Identify which cell holds the provided text, then report its (X, Y) central coordinate. 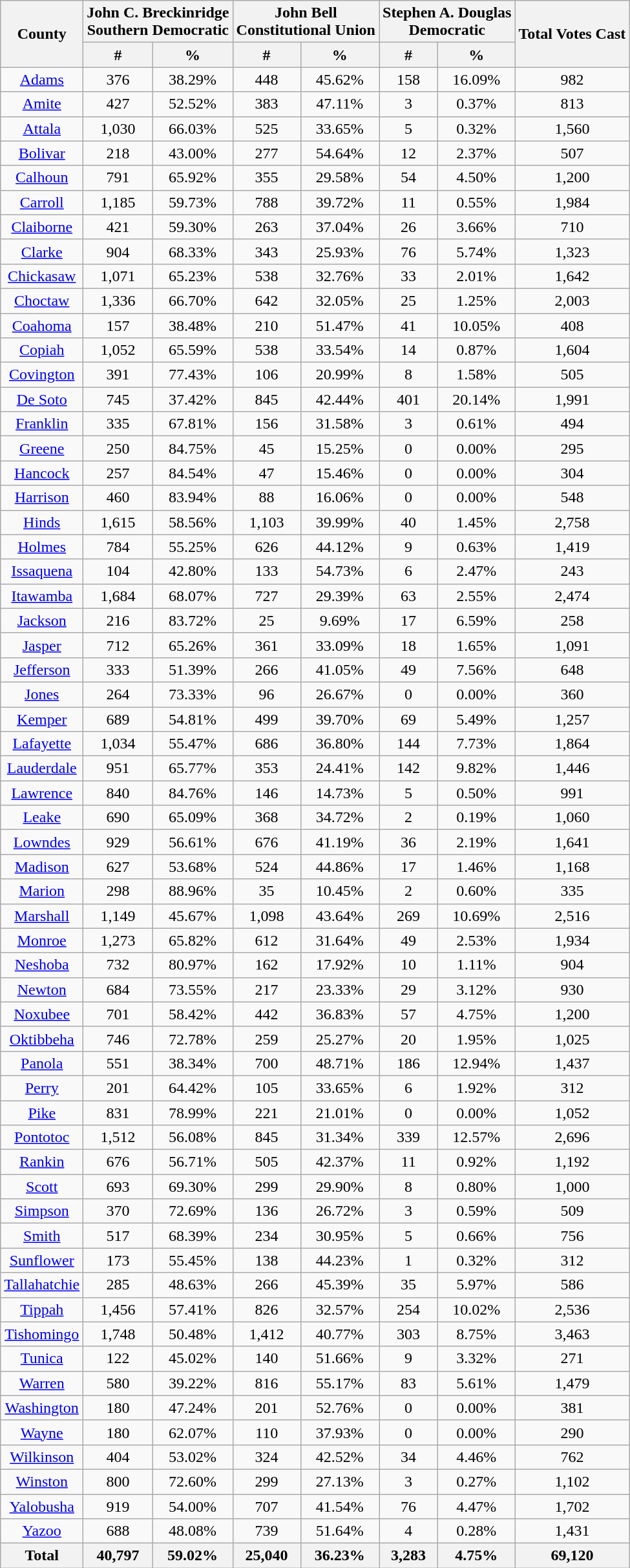
162 (266, 965)
991 (572, 793)
0.55% (477, 202)
53.68% (193, 867)
Carroll (42, 202)
38.29% (193, 79)
72.69% (193, 1211)
17.92% (340, 965)
442 (266, 1014)
69.30% (193, 1187)
Newton (42, 990)
68.39% (193, 1236)
31.64% (340, 940)
29.39% (340, 596)
Oktibbeha (42, 1039)
Scott (42, 1187)
499 (266, 719)
2,536 (572, 1309)
355 (266, 178)
Total Votes Cast (572, 34)
1.65% (477, 645)
700 (266, 1063)
Warren (42, 1383)
59.73% (193, 202)
26.67% (340, 694)
0.28% (477, 1531)
55.45% (193, 1260)
66.70% (193, 301)
690 (118, 818)
Issaquena (42, 571)
51.66% (340, 1359)
Lauderdale (42, 768)
51.47% (340, 325)
Holmes (42, 547)
45.67% (193, 916)
0.66% (477, 1236)
69,120 (572, 1556)
5.49% (477, 719)
65.26% (193, 645)
40 (408, 522)
58.42% (193, 1014)
64.42% (193, 1088)
3.66% (477, 227)
0.59% (477, 1211)
Calhoun (42, 178)
58.56% (193, 522)
15.46% (340, 473)
5.74% (477, 251)
Jasper (42, 645)
0.87% (477, 350)
83 (408, 1383)
277 (266, 153)
684 (118, 990)
78.99% (193, 1112)
25.93% (340, 251)
1 (408, 1260)
Yazoo (42, 1531)
55.25% (193, 547)
746 (118, 1039)
217 (266, 990)
Claiborne (42, 227)
57.41% (193, 1309)
1,446 (572, 768)
50.48% (193, 1334)
269 (408, 916)
1,192 (572, 1162)
42.80% (193, 571)
10 (408, 965)
37.42% (193, 399)
712 (118, 645)
39.99% (340, 522)
45 (266, 449)
360 (572, 694)
254 (408, 1309)
5.61% (477, 1383)
Monroe (42, 940)
32.05% (340, 301)
1,098 (266, 916)
173 (118, 1260)
23.33% (340, 990)
376 (118, 79)
104 (118, 571)
Covington (42, 375)
2,696 (572, 1138)
140 (266, 1359)
Sunflower (42, 1260)
7.56% (477, 670)
16.09% (477, 79)
8.75% (477, 1334)
42.44% (340, 399)
2.53% (477, 940)
144 (408, 744)
44.86% (340, 867)
517 (118, 1236)
66.03% (193, 129)
1,273 (118, 940)
156 (266, 424)
Yalobusha (42, 1507)
65.23% (193, 276)
51.64% (340, 1531)
271 (572, 1359)
1,864 (572, 744)
105 (266, 1088)
1,604 (572, 350)
51.39% (193, 670)
186 (408, 1063)
813 (572, 104)
Bolivar (42, 153)
353 (266, 768)
56.71% (193, 1162)
52.52% (193, 104)
Amite (42, 104)
54 (408, 178)
982 (572, 79)
427 (118, 104)
929 (118, 842)
3,283 (408, 1556)
Tunica (42, 1359)
509 (572, 1211)
791 (118, 178)
0.60% (477, 891)
1,684 (118, 596)
4.47% (477, 1507)
158 (408, 79)
Marion (42, 891)
10.02% (477, 1309)
745 (118, 399)
De Soto (42, 399)
1,437 (572, 1063)
693 (118, 1187)
Pike (42, 1112)
39.70% (340, 719)
29.58% (340, 178)
Chickasaw (42, 276)
7.73% (477, 744)
133 (266, 571)
1.46% (477, 867)
55.17% (340, 1383)
2.37% (477, 153)
Stephen A. DouglasDemocratic (446, 22)
1.95% (477, 1039)
626 (266, 547)
34 (408, 1457)
Attala (42, 129)
12.57% (477, 1138)
1,060 (572, 818)
31.34% (340, 1138)
40.77% (340, 1334)
460 (118, 498)
33.54% (340, 350)
39.72% (340, 202)
0.50% (477, 793)
686 (266, 744)
88.96% (193, 891)
54.81% (193, 719)
612 (266, 940)
295 (572, 449)
2,516 (572, 916)
44.23% (340, 1260)
62.07% (193, 1432)
732 (118, 965)
142 (408, 768)
9.69% (340, 620)
816 (266, 1383)
84.54% (193, 473)
Total (42, 1556)
Jones (42, 694)
343 (266, 251)
1,991 (572, 399)
Franklin (42, 424)
10.69% (477, 916)
138 (266, 1260)
18 (408, 645)
Adams (42, 79)
69 (408, 719)
627 (118, 867)
Jefferson (42, 670)
26 (408, 227)
Tallahatchie (42, 1285)
Simpson (42, 1211)
30.95% (340, 1236)
41.05% (340, 670)
38.48% (193, 325)
707 (266, 1507)
56.61% (193, 842)
84.75% (193, 449)
290 (572, 1432)
Lawrence (42, 793)
1,512 (118, 1138)
122 (118, 1359)
48.08% (193, 1531)
72.60% (193, 1481)
63 (408, 596)
146 (266, 793)
Pontotoc (42, 1138)
243 (572, 571)
0.92% (477, 1162)
29.90% (340, 1187)
37.93% (340, 1432)
24.41% (340, 768)
Jackson (42, 620)
Choctaw (42, 301)
1,748 (118, 1334)
59.02% (193, 1556)
1,149 (118, 916)
1,102 (572, 1481)
43.00% (193, 153)
20.14% (477, 399)
756 (572, 1236)
3.12% (477, 990)
54.64% (340, 153)
65.09% (193, 818)
710 (572, 227)
368 (266, 818)
404 (118, 1457)
210 (266, 325)
33 (408, 276)
Washington (42, 1408)
10.05% (477, 325)
157 (118, 325)
2.47% (477, 571)
84.76% (193, 793)
20 (408, 1039)
383 (266, 104)
2.55% (477, 596)
29 (408, 990)
43.64% (340, 916)
0.63% (477, 547)
36.80% (340, 744)
4 (408, 1531)
339 (408, 1138)
44.12% (340, 547)
Noxubee (42, 1014)
0.19% (477, 818)
586 (572, 1285)
1.45% (477, 522)
Itawamba (42, 596)
41.19% (340, 842)
10.45% (340, 891)
264 (118, 694)
788 (266, 202)
Tippah (42, 1309)
930 (572, 990)
1,000 (572, 1187)
524 (266, 867)
12.94% (477, 1063)
739 (266, 1531)
26.72% (340, 1211)
303 (408, 1334)
784 (118, 547)
2,003 (572, 301)
525 (266, 129)
298 (118, 891)
1,984 (572, 202)
38.34% (193, 1063)
34.72% (340, 818)
20.99% (340, 375)
16.06% (340, 498)
42.37% (340, 1162)
106 (266, 375)
5.97% (477, 1285)
1,034 (118, 744)
32.57% (340, 1309)
65.77% (193, 768)
1,456 (118, 1309)
110 (266, 1432)
Hancock (42, 473)
55.47% (193, 744)
41 (408, 325)
45.02% (193, 1359)
Smith (42, 1236)
370 (118, 1211)
37.04% (340, 227)
688 (118, 1531)
259 (266, 1039)
1,168 (572, 867)
448 (266, 79)
65.92% (193, 178)
421 (118, 227)
Copiah (42, 350)
42.52% (340, 1457)
County (42, 34)
Madison (42, 867)
1,071 (118, 276)
25.27% (340, 1039)
Harrison (42, 498)
381 (572, 1408)
234 (266, 1236)
4.46% (477, 1457)
642 (266, 301)
408 (572, 325)
Panola (42, 1063)
1,323 (572, 251)
6.59% (477, 620)
1,030 (118, 129)
1,431 (572, 1531)
56.08% (193, 1138)
52.76% (340, 1408)
1.11% (477, 965)
831 (118, 1112)
2.19% (477, 842)
333 (118, 670)
2,474 (572, 596)
73.33% (193, 694)
54.73% (340, 571)
494 (572, 424)
1,560 (572, 129)
John BellConstitutional Union (306, 22)
762 (572, 1457)
3,463 (572, 1334)
951 (118, 768)
47.11% (340, 104)
47.24% (193, 1408)
25,040 (266, 1556)
1,257 (572, 719)
1,419 (572, 547)
21.01% (340, 1112)
1,934 (572, 940)
31.58% (340, 424)
48.63% (193, 1285)
32.76% (340, 276)
9.82% (477, 768)
Hinds (42, 522)
136 (266, 1211)
257 (118, 473)
14 (408, 350)
361 (266, 645)
258 (572, 620)
68.07% (193, 596)
54.00% (193, 1507)
Wayne (42, 1432)
33.09% (340, 645)
2.01% (477, 276)
727 (266, 596)
0.61% (477, 424)
701 (118, 1014)
77.43% (193, 375)
551 (118, 1063)
1,642 (572, 276)
Lafayette (42, 744)
1,025 (572, 1039)
1,336 (118, 301)
285 (118, 1285)
1,103 (266, 522)
65.82% (193, 940)
1,615 (118, 522)
507 (572, 153)
3.32% (477, 1359)
80.97% (193, 965)
John C. BreckinridgeSouthern Democratic (158, 22)
73.55% (193, 990)
83.94% (193, 498)
1.58% (477, 375)
53.02% (193, 1457)
Wilkinson (42, 1457)
304 (572, 473)
1,412 (266, 1334)
1,641 (572, 842)
4.50% (477, 178)
Greene (42, 449)
0.37% (477, 104)
48.71% (340, 1063)
548 (572, 498)
40,797 (118, 1556)
Winston (42, 1481)
12 (408, 153)
15.25% (340, 449)
0.80% (477, 1187)
1,702 (572, 1507)
1,091 (572, 645)
36.83% (340, 1014)
Neshoba (42, 965)
Perry (42, 1088)
96 (266, 694)
391 (118, 375)
216 (118, 620)
65.59% (193, 350)
1.25% (477, 301)
72.78% (193, 1039)
1,479 (572, 1383)
36.23% (340, 1556)
324 (266, 1457)
47 (266, 473)
27.13% (340, 1481)
648 (572, 670)
Marshall (42, 916)
41.54% (340, 1507)
580 (118, 1383)
45.39% (340, 1285)
67.81% (193, 424)
826 (266, 1309)
2,758 (572, 522)
57 (408, 1014)
68.33% (193, 251)
800 (118, 1481)
39.22% (193, 1383)
Rankin (42, 1162)
Leake (42, 818)
14.73% (340, 793)
840 (118, 793)
59.30% (193, 227)
Clarke (42, 251)
221 (266, 1112)
Lowndes (42, 842)
250 (118, 449)
0.27% (477, 1481)
1.92% (477, 1088)
Tishomingo (42, 1334)
83.72% (193, 620)
218 (118, 153)
401 (408, 399)
1,185 (118, 202)
Kemper (42, 719)
919 (118, 1507)
263 (266, 227)
88 (266, 498)
689 (118, 719)
45.62% (340, 79)
Coahoma (42, 325)
36 (408, 842)
